Determine the (x, y) coordinate at the center of the cell enclosing the given text.  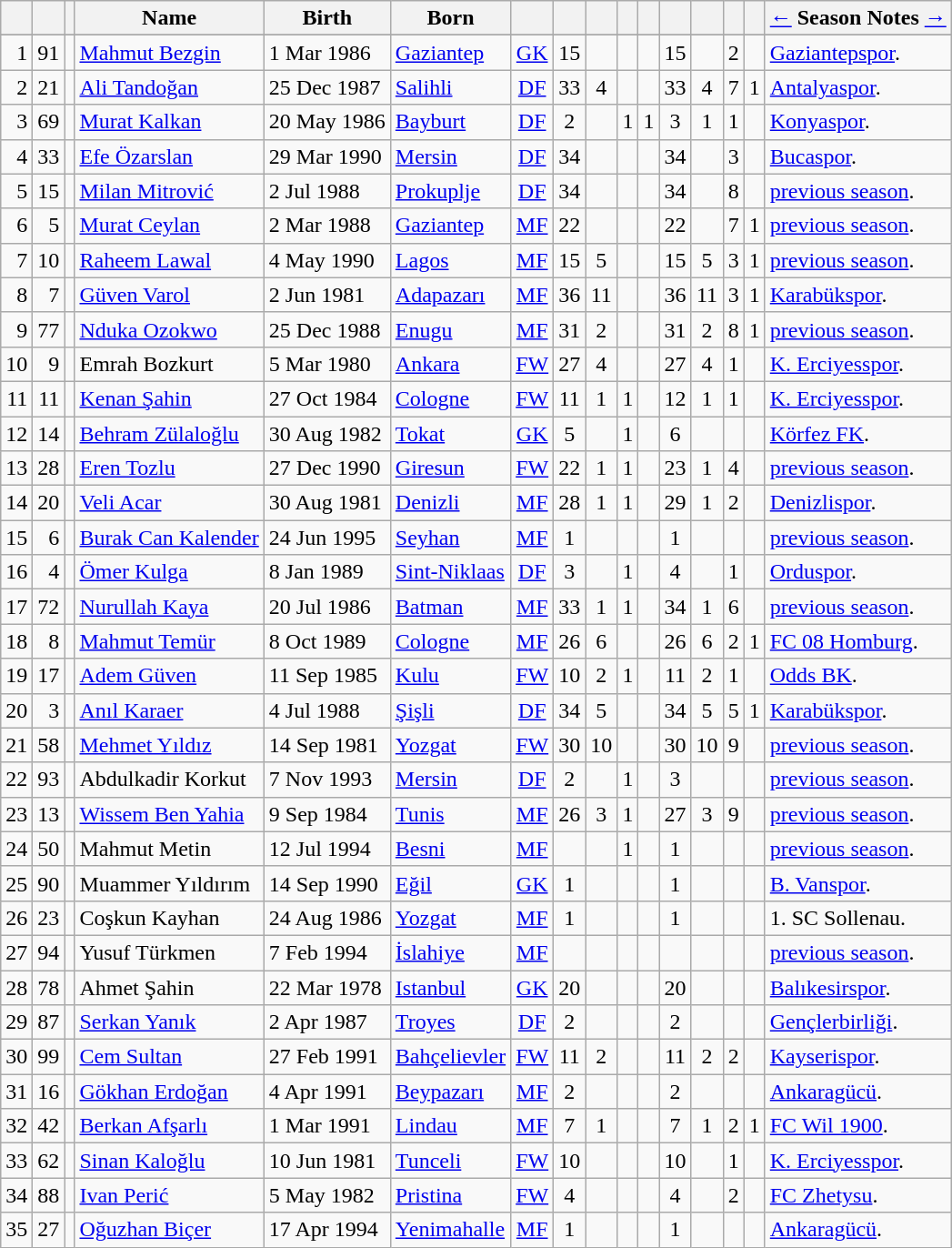
24 Aug 1986 (327, 918)
Güven Varol (169, 295)
14 Sep 1990 (327, 883)
Sinan Kaloğlu (169, 1161)
Kenan Şahin (169, 398)
Adapazarı (450, 295)
Enugu (450, 329)
Yenimahalle (450, 1230)
62 (49, 1161)
Denizlispor. (858, 503)
Giresun (450, 468)
20 May 1986 (327, 122)
35 (16, 1230)
İslahiye (450, 952)
4 Apr 1991 (327, 1092)
12 Jul 1994 (327, 849)
1 Mar 1986 (327, 53)
Gökhan Erdoğan (169, 1092)
Anıl Karaer (169, 710)
24 Jun 1995 (327, 538)
29 Mar 1990 (327, 156)
2 Apr 1987 (327, 1022)
Tokat (450, 434)
Cem Sultan (169, 1057)
Mahmut Metin (169, 849)
Serkan Yanık (169, 1022)
B. Vanspor. (858, 883)
Ivan Perić (169, 1195)
1. SC Sollenau. (858, 918)
25 Dec 1987 (327, 87)
17 Apr 1994 (327, 1230)
Tunceli (450, 1161)
Oğuzhan Biçer (169, 1230)
Name (169, 18)
11 Sep 1985 (327, 676)
7 Nov 1993 (327, 780)
2 Mar 1988 (327, 226)
Adem Güven (169, 676)
Konyaspor. (858, 122)
Coşkun Kayhan (169, 918)
Mahmut Bezgin (169, 53)
Murat Ceylan (169, 226)
Troyes (450, 1022)
4 May 1990 (327, 260)
Beypazarı (450, 1092)
Bucaspor. (858, 156)
1 Mar 1991 (327, 1126)
Antalyaspor. (858, 87)
9 Sep 1984 (327, 814)
7 Feb 1994 (327, 952)
19 (16, 676)
Veli Acar (169, 503)
8 Jan 1989 (327, 572)
27 Oct 1984 (327, 398)
32 (16, 1126)
78 (49, 987)
25 Dec 1988 (327, 329)
Ömer Kulga (169, 572)
Bahçelievler (450, 1057)
← Season Notes → (858, 18)
58 (49, 745)
10 Jun 1981 (327, 1161)
50 (49, 849)
22 Mar 1978 (327, 987)
FC 08 Homburg. (858, 641)
Istanbul (450, 987)
Muammer Yıldırım (169, 883)
Efe Özarslan (169, 156)
Mahmut Temür (169, 641)
30 Aug 1982 (327, 434)
Körfez FK. (858, 434)
24 (16, 849)
Yusuf Türkmen (169, 952)
93 (49, 780)
2 Jul 1988 (327, 191)
Odds BK. (858, 676)
Lagos (450, 260)
42 (49, 1126)
Prokuplje (450, 191)
Eğil (450, 883)
5 May 1982 (327, 1195)
Bayburt (450, 122)
FC Wil 1900. (858, 1126)
Mehmet Yıldız (169, 745)
Batman (450, 607)
Ankara (450, 364)
Balıkesirspor. (858, 987)
Lindau (450, 1126)
25 (16, 883)
99 (49, 1057)
Birth (327, 18)
5 Mar 1980 (327, 364)
Burak Can Kalender (169, 538)
Orduspor. (858, 572)
20 Jul 1986 (327, 607)
69 (49, 122)
Besni (450, 849)
Seyhan (450, 538)
Sint-Niklaas (450, 572)
Eren Tozlu (169, 468)
Nurullah Kaya (169, 607)
Salihli (450, 87)
94 (49, 952)
Berkan Afşarlı (169, 1126)
Born (450, 18)
Emrah Bozkurt (169, 364)
27 Feb 1991 (327, 1057)
Tunis (450, 814)
8 Oct 1989 (327, 641)
Kulu (450, 676)
Milan Mitrović (169, 191)
Murat Kalkan (169, 122)
77 (49, 329)
72 (49, 607)
Abdulkadir Korkut (169, 780)
30 Aug 1981 (327, 503)
27 Dec 1990 (327, 468)
Kayserispor. (858, 1057)
Gençlerbirliği. (858, 1022)
87 (49, 1022)
18 (16, 641)
Şişli (450, 710)
Ahmet Şahin (169, 987)
Pristina (450, 1195)
Wissem Ben Yahia (169, 814)
90 (49, 883)
14 Sep 1981 (327, 745)
91 (49, 53)
Nduka Ozokwo (169, 329)
Denizli (450, 503)
Gaziantepspor. (858, 53)
FC Zhetysu. (858, 1195)
88 (49, 1195)
4 Jul 1988 (327, 710)
Ali Tandoğan (169, 87)
Raheem Lawal (169, 260)
Behram Zülaloğlu (169, 434)
2 Jun 1981 (327, 295)
